Return the [x, y] coordinate for the center point of the cell that contains the specified text.  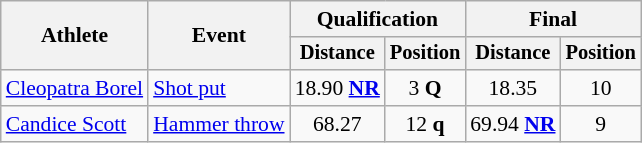
9 [601, 124]
Candice Scott [74, 124]
Hammer throw [218, 124]
3 Q [425, 88]
18.35 [512, 88]
Athlete [74, 36]
Final [553, 19]
Event [218, 36]
Shot put [218, 88]
Qualification [378, 19]
10 [601, 88]
68.27 [338, 124]
Cleopatra Borel [74, 88]
69.94 NR [512, 124]
12 q [425, 124]
18.90 NR [338, 88]
